From the cell containing the given text, extract its center point as [X, Y] coordinate. 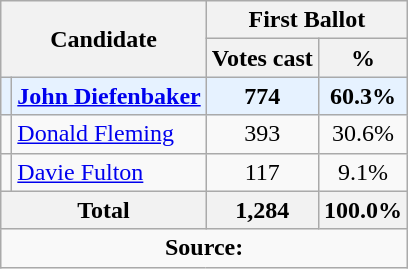
9.1% [362, 172]
1,284 [262, 210]
100.0% [362, 210]
30.6% [362, 134]
Donald Fleming [109, 134]
Davie Fulton [109, 172]
117 [262, 172]
774 [262, 96]
First Ballot [306, 20]
Source: [204, 248]
60.3% [362, 96]
393 [262, 134]
Candidate [104, 39]
% [362, 58]
John Diefenbaker [109, 96]
Votes cast [262, 58]
Total [104, 210]
